Extract the (x, y) coordinate from the center of the cell holding the provided text.  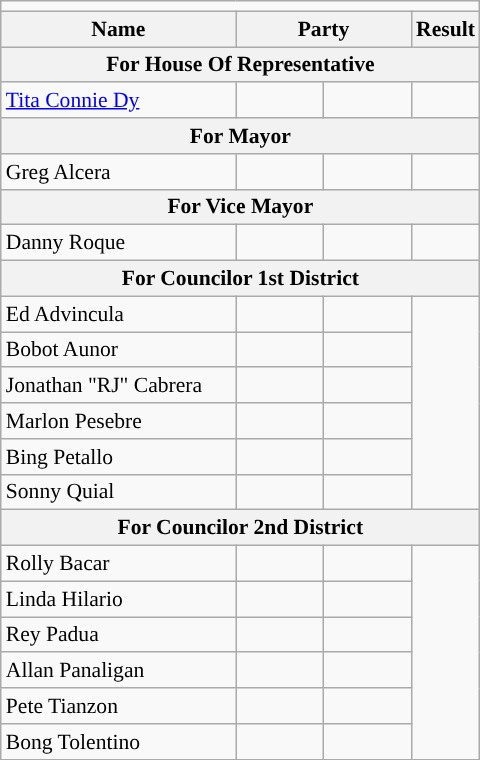
For Mayor (240, 136)
Bing Petallo (118, 457)
Rolly Bacar (118, 564)
For Councilor 2nd District (240, 528)
Jonathan "RJ" Cabrera (118, 386)
Ed Advincula (118, 314)
Sonny Quial (118, 492)
For Councilor 1st District (240, 279)
Linda Hilario (118, 599)
Rey Padua (118, 635)
Greg Alcera (118, 172)
Party (324, 29)
Marlon Pesebre (118, 421)
Result (446, 29)
For House Of Representative (240, 65)
Bobot Aunor (118, 350)
Pete Tianzon (118, 706)
For Vice Mayor (240, 207)
Bong Tolentino (118, 742)
Tita Connie Dy (118, 101)
Danny Roque (118, 243)
Name (118, 29)
Allan Panaligan (118, 671)
